Search for the cell housing the specified text and yield its [x, y] center coordinate. 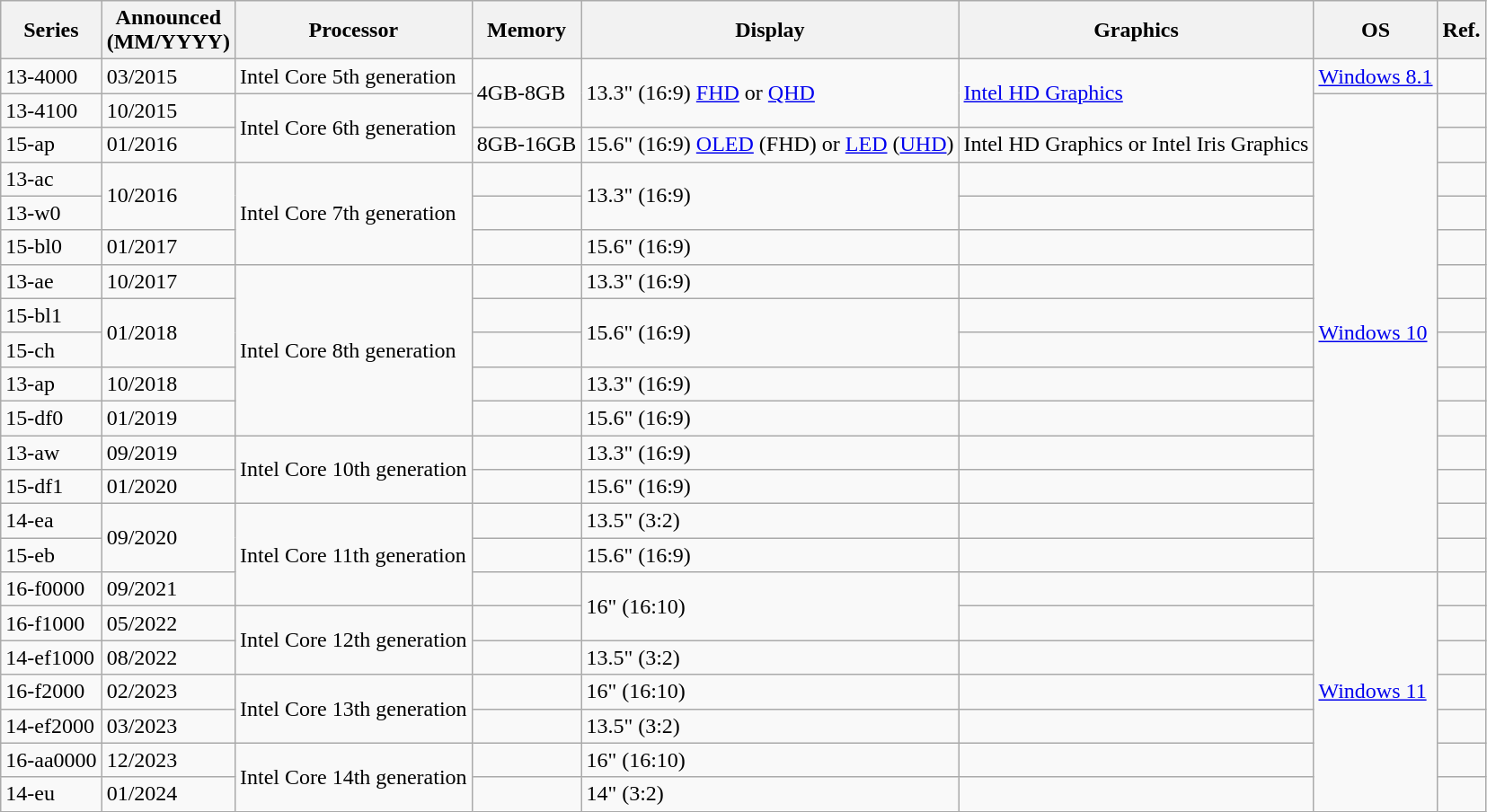
Intel Core 7th generation [353, 213]
15-bl0 [51, 247]
Intel Core 11th generation [353, 555]
Graphics [1136, 31]
15.6" (16:9) OLED (FHD) or LED (UHD) [770, 145]
Intel Core 12th generation [353, 640]
14" (3:2) [770, 794]
Intel HD Graphics [1136, 93]
15-ch [51, 349]
13-ac [51, 179]
13-4000 [51, 76]
09/2019 [168, 452]
Intel HD Graphics or Intel Iris Graphics [1136, 145]
13-ae [51, 281]
Windows 8.1 [1376, 76]
13-w0 [51, 213]
16-aa0000 [51, 760]
14-ea [51, 521]
01/2024 [168, 794]
13-aw [51, 452]
01/2020 [168, 487]
12/2023 [168, 760]
Ref. [1461, 31]
Intel Core 6th generation [353, 128]
14-ef1000 [51, 658]
Display [770, 31]
03/2023 [168, 726]
01/2018 [168, 332]
15-ap [51, 145]
05/2022 [168, 623]
14-ef2000 [51, 726]
Intel Core 14th generation [353, 777]
Intel Core 10th generation [353, 469]
Intel Core 13th generation [353, 709]
01/2019 [168, 418]
09/2021 [168, 589]
10/2018 [168, 384]
03/2015 [168, 76]
02/2023 [168, 692]
Memory [527, 31]
01/2017 [168, 247]
15-df1 [51, 487]
8GB-16GB [527, 145]
13-ap [51, 384]
13-4100 [51, 110]
Series [51, 31]
15-eb [51, 555]
16-f2000 [51, 692]
Announced(MM/YYYY) [168, 31]
OS [1376, 31]
15-df0 [51, 418]
10/2017 [168, 281]
16-f0000 [51, 589]
16-f1000 [51, 623]
4GB-8GB [527, 93]
14-eu [51, 794]
Intel Core 8th generation [353, 349]
10/2015 [168, 110]
15-bl1 [51, 315]
08/2022 [168, 658]
Windows 11 [1376, 692]
01/2016 [168, 145]
13.3" (16:9) FHD or QHD [770, 93]
10/2016 [168, 196]
Processor [353, 31]
Windows 10 [1376, 332]
09/2020 [168, 538]
Intel Core 5th generation [353, 76]
